From the cell containing the given text, extract its center point as (X, Y) coordinate. 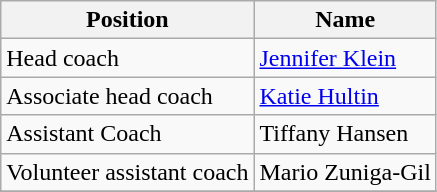
Jennifer Klein (345, 58)
Head coach (128, 58)
Volunteer assistant coach (128, 172)
Position (128, 20)
Associate head coach (128, 96)
Mario Zuniga-Gil (345, 172)
Name (345, 20)
Assistant Coach (128, 134)
Tiffany Hansen (345, 134)
Katie Hultin (345, 96)
